Find where the given text appears and provide that cell's center as [x, y] coordinate. 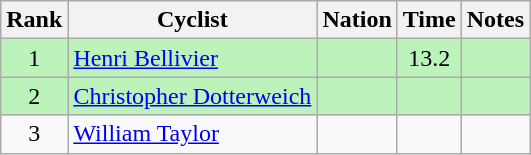
Time [429, 20]
Christopher Dotterweich [192, 96]
Rank [34, 20]
2 [34, 96]
William Taylor [192, 134]
1 [34, 58]
3 [34, 134]
Nation [357, 20]
Notes [495, 20]
Cyclist [192, 20]
Henri Bellivier [192, 58]
13.2 [429, 58]
